For the text-containing cell, return its midpoint in [X, Y] coordinate format. 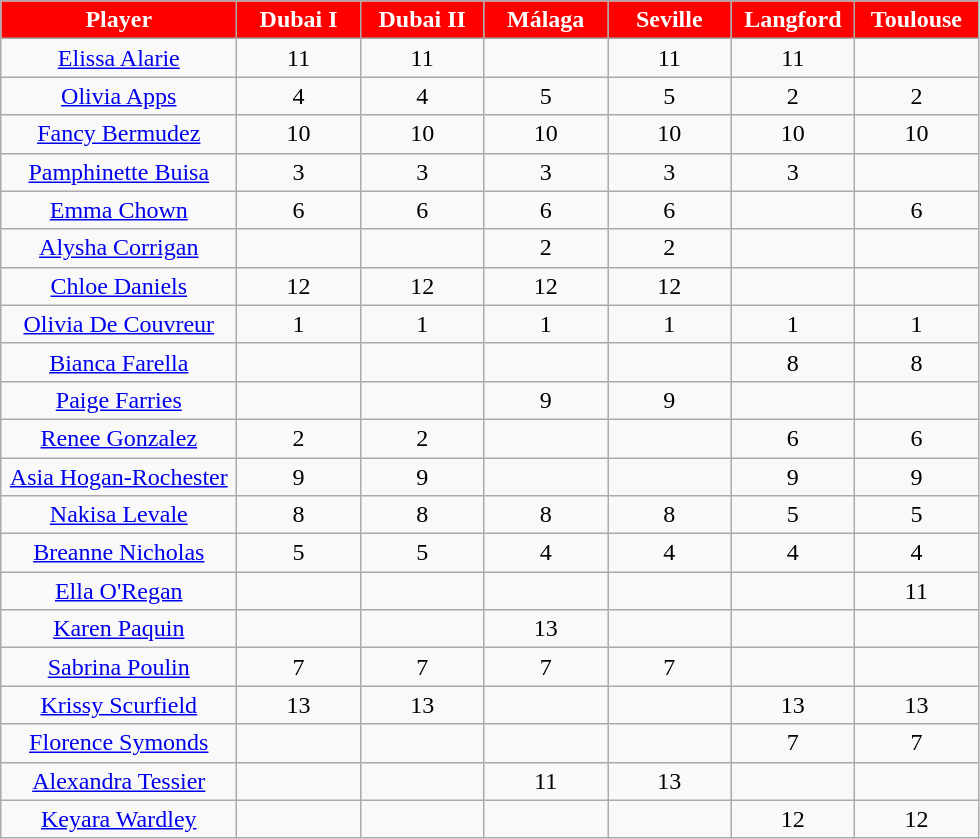
Fancy Bermudez [119, 134]
Bianca Farella [119, 362]
Alysha Corrigan [119, 248]
Breanne Nicholas [119, 553]
Langford [793, 20]
Karen Paquin [119, 629]
Player [119, 20]
Elissa Alarie [119, 58]
Pamphinette Buisa [119, 172]
Chloe Daniels [119, 286]
Dubai I [299, 20]
Asia Hogan-Rochester [119, 477]
Emma Chown [119, 210]
Nakisa Levale [119, 515]
Keyara Wardley [119, 819]
Krissy Scurfield [119, 705]
Toulouse [917, 20]
Dubai II [422, 20]
Sabrina Poulin [119, 667]
Florence Symonds [119, 743]
Málaga [546, 20]
Olivia De Couvreur [119, 324]
Paige Farries [119, 400]
Alexandra Tessier [119, 781]
Ella O'Regan [119, 591]
Renee Gonzalez [119, 438]
Seville [670, 20]
Olivia Apps [119, 96]
